For the text-containing cell, return its midpoint in [X, Y] coordinate format. 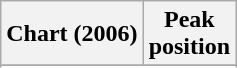
Chart (2006) [72, 34]
Peakposition [189, 34]
